Output the [x, y] coordinate of the center of the cell containing the given text.  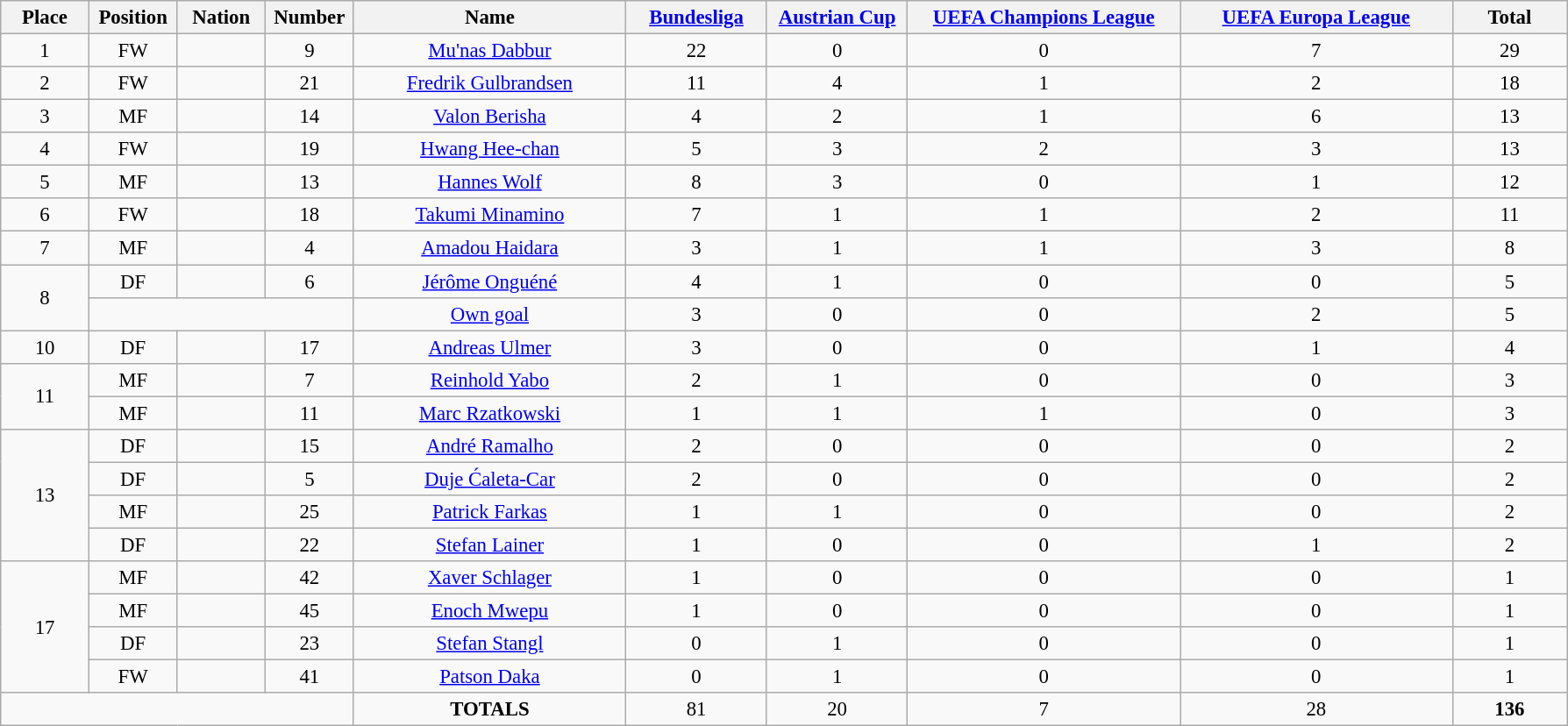
Total [1510, 18]
81 [696, 709]
UEFA Europa League [1317, 18]
42 [310, 578]
Bundesliga [696, 18]
15 [310, 446]
Patson Daka [489, 677]
19 [310, 149]
12 [1510, 182]
Number [310, 18]
Stefan Lainer [489, 544]
Marc Rzatkowski [489, 413]
Mu'nas Dabbur [489, 51]
14 [310, 117]
21 [310, 83]
Austrian Cup [837, 18]
Nation [221, 18]
UEFA Champions League [1044, 18]
André Ramalho [489, 446]
Name [489, 18]
Duje Ćaleta-Car [489, 479]
Andreas Ulmer [489, 347]
Hwang Hee-chan [489, 149]
Amadou Haidara [489, 248]
9 [310, 51]
28 [1317, 709]
20 [837, 709]
Own goal [489, 314]
Place [46, 18]
Fredrik Gulbrandsen [489, 83]
45 [310, 611]
Takumi Minamino [489, 215]
29 [1510, 51]
Position [133, 18]
Reinhold Yabo [489, 380]
TOTALS [489, 709]
Patrick Farkas [489, 512]
Stefan Stangl [489, 644]
Hannes Wolf [489, 182]
23 [310, 644]
Enoch Mwepu [489, 611]
Jérôme Onguéné [489, 281]
41 [310, 677]
Xaver Schlager [489, 578]
10 [46, 347]
25 [310, 512]
Valon Berisha [489, 117]
136 [1510, 709]
